Detect which cell encompasses the target text, then output its [X, Y] center coordinate. 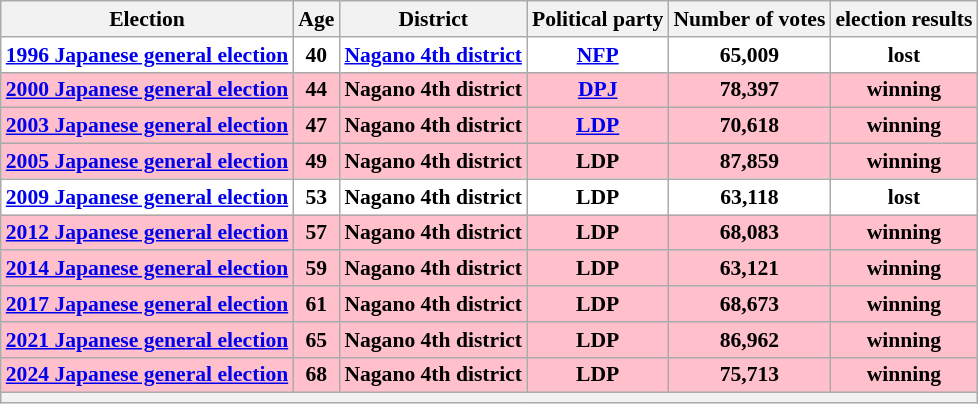
2000 Japanese general election [147, 90]
47 [316, 126]
2024 Japanese general election [147, 375]
63,118 [749, 197]
65 [316, 340]
49 [316, 162]
1996 Japanese general election [147, 55]
2009 Japanese general election [147, 197]
2003 Japanese general election [147, 126]
Political party [598, 19]
Election [147, 19]
70,618 [749, 126]
65,009 [749, 55]
86,962 [749, 340]
87,859 [749, 162]
Number of votes [749, 19]
2012 Japanese general election [147, 233]
election results [904, 19]
District [433, 19]
2005 Japanese general election [147, 162]
44 [316, 90]
2021 Japanese general election [147, 340]
57 [316, 233]
61 [316, 304]
2014 Japanese general election [147, 269]
40 [316, 55]
68,673 [749, 304]
NFP [598, 55]
53 [316, 197]
75,713 [749, 375]
63,121 [749, 269]
Age [316, 19]
59 [316, 269]
DPJ [598, 90]
78,397 [749, 90]
68,083 [749, 233]
2017 Japanese general election [147, 304]
68 [316, 375]
